Provide the [x, y] coordinate of the cell's center where the given text is located.  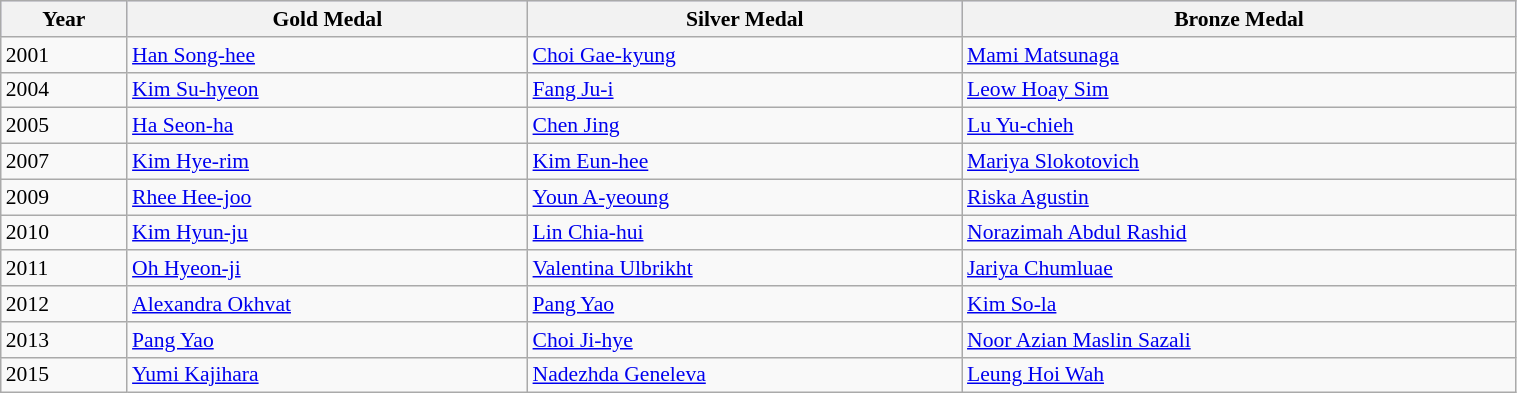
Alexandra Okhvat [327, 304]
Kim Hyun-ju [327, 233]
2001 [64, 55]
Leow Hoay Sim [1239, 90]
Youn A-yeoung [745, 197]
2007 [64, 162]
Choi Gae-kyung [745, 55]
2012 [64, 304]
Mami Matsunaga [1239, 55]
Choi Ji-hye [745, 340]
Lu Yu-chieh [1239, 126]
Ha Seon-ha [327, 126]
Jariya Chumluae [1239, 269]
2013 [64, 340]
2004 [64, 90]
2015 [64, 375]
Norazimah Abdul Rashid [1239, 233]
Gold Medal [327, 19]
Kim Hye-rim [327, 162]
Nadezhda Geneleva [745, 375]
Han Song-hee [327, 55]
Mariya Slokotovich [1239, 162]
Valentina Ulbrikht [745, 269]
2011 [64, 269]
Kim Eun-hee [745, 162]
Leung Hoi Wah [1239, 375]
Kim So-la [1239, 304]
Silver Medal [745, 19]
Noor Azian Maslin Sazali [1239, 340]
2010 [64, 233]
Lin Chia-hui [745, 233]
Oh Hyeon-ji [327, 269]
Yumi Kajihara [327, 375]
2009 [64, 197]
Fang Ju-i [745, 90]
Chen Jing [745, 126]
Bronze Medal [1239, 19]
Kim Su-hyeon [327, 90]
Year [64, 19]
Rhee Hee-joo [327, 197]
2005 [64, 126]
Riska Agustin [1239, 197]
